From the cell containing the given text, extract its center point as (x, y) coordinate. 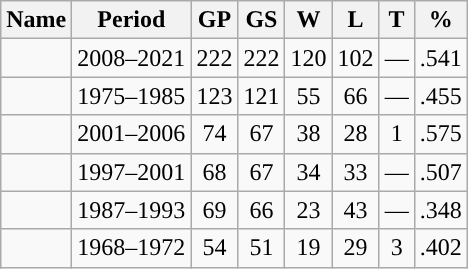
% (440, 20)
102 (356, 58)
3 (396, 248)
Period (132, 20)
38 (308, 134)
74 (214, 134)
23 (308, 210)
T (396, 20)
34 (308, 172)
2001–2006 (132, 134)
33 (356, 172)
54 (214, 248)
1968–1972 (132, 248)
L (356, 20)
1975–1985 (132, 96)
120 (308, 58)
.575 (440, 134)
.402 (440, 248)
1 (396, 134)
1987–1993 (132, 210)
.455 (440, 96)
43 (356, 210)
121 (262, 96)
.507 (440, 172)
28 (356, 134)
GP (214, 20)
W (308, 20)
29 (356, 248)
123 (214, 96)
51 (262, 248)
2008–2021 (132, 58)
Name (36, 20)
GS (262, 20)
.348 (440, 210)
55 (308, 96)
1997–2001 (132, 172)
.541 (440, 58)
68 (214, 172)
19 (308, 248)
69 (214, 210)
